Detect which cell encompasses the target text, then output its (X, Y) center coordinate. 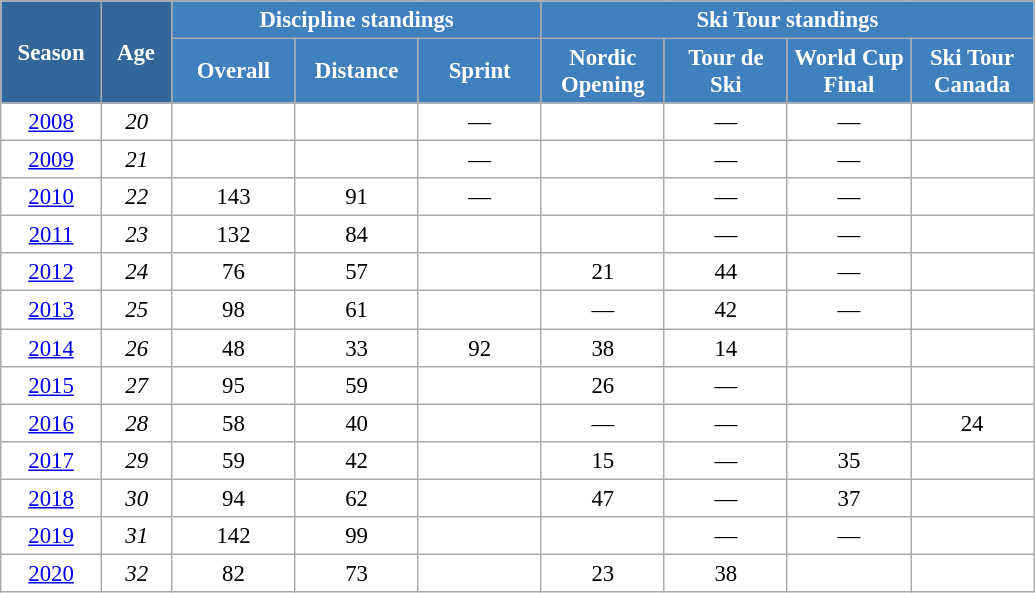
NordicOpening (602, 72)
142 (234, 536)
2009 (52, 160)
2013 (52, 310)
2011 (52, 235)
28 (136, 423)
2010 (52, 197)
95 (234, 385)
35 (848, 460)
94 (234, 498)
91 (356, 197)
Overall (234, 72)
14 (726, 348)
40 (356, 423)
Discipline standings (356, 20)
57 (356, 273)
World CupFinal (848, 72)
20 (136, 122)
92 (480, 348)
62 (356, 498)
2012 (52, 273)
84 (356, 235)
22 (136, 197)
25 (136, 310)
44 (726, 273)
29 (136, 460)
2017 (52, 460)
30 (136, 498)
143 (234, 197)
Distance (356, 72)
58 (234, 423)
47 (602, 498)
32 (136, 573)
73 (356, 573)
98 (234, 310)
2019 (52, 536)
37 (848, 498)
31 (136, 536)
27 (136, 385)
2015 (52, 385)
48 (234, 348)
99 (356, 536)
76 (234, 273)
61 (356, 310)
2016 (52, 423)
Tour deSki (726, 72)
Season (52, 52)
132 (234, 235)
2018 (52, 498)
Age (136, 52)
15 (602, 460)
Ski Tour standings (787, 20)
2008 (52, 122)
Sprint (480, 72)
2014 (52, 348)
2020 (52, 573)
82 (234, 573)
Ski TourCanada (972, 72)
33 (356, 348)
